Return (x, y) of the center of cell containing provided text 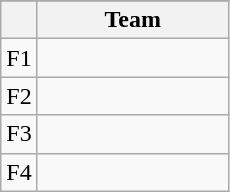
F1 (19, 58)
F2 (19, 96)
F4 (19, 172)
F3 (19, 134)
Team (132, 20)
